Identify which cell holds the provided text, then report its [x, y] central coordinate. 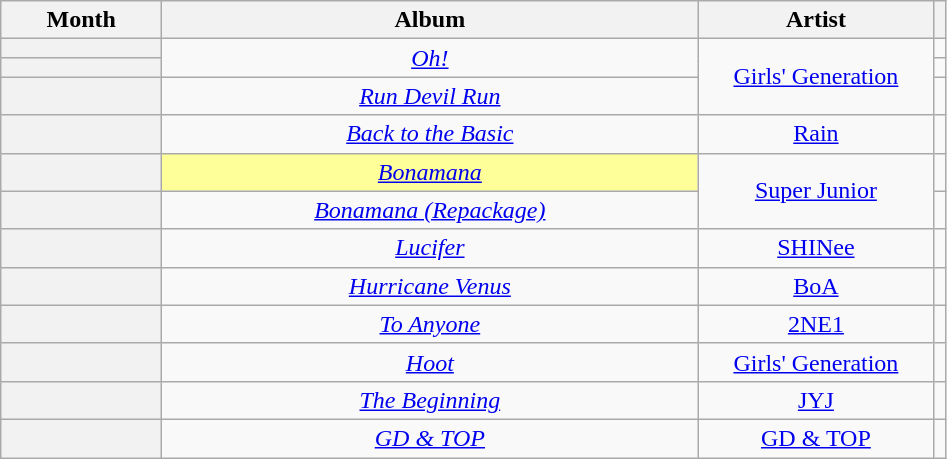
Lucifer [430, 248]
Hoot [430, 362]
Run Devil Run [430, 96]
Album [430, 20]
Rain [816, 134]
The Beginning [430, 400]
Month [82, 20]
Bonamana (Repackage) [430, 210]
BoA [816, 286]
Back to the Basic [430, 134]
Super Junior [816, 191]
SHINee [816, 248]
JYJ [816, 400]
To Anyone [430, 324]
Bonamana [430, 172]
Hurricane Venus [430, 286]
Oh! [430, 58]
Artist [816, 20]
2NE1 [816, 324]
